Identify which cell holds the provided text, then report its (x, y) central coordinate. 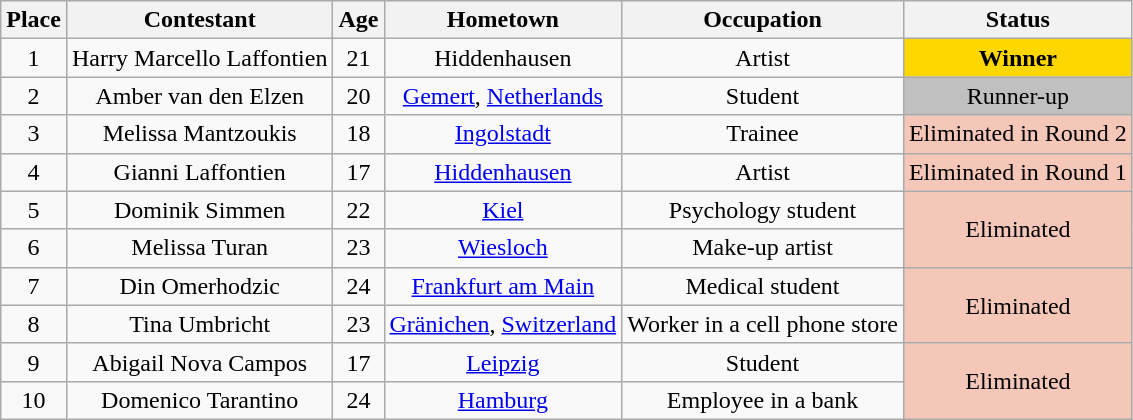
Leipzig (503, 362)
22 (358, 210)
Domenico Tarantino (200, 400)
7 (34, 286)
1 (34, 58)
Tina Umbricht (200, 324)
Psychology student (763, 210)
Abigail Nova Campos (200, 362)
Make-up artist (763, 248)
Occupation (763, 20)
Melissa Turan (200, 248)
Amber van den Elzen (200, 96)
20 (358, 96)
Winner (1018, 58)
8 (34, 324)
Frankfurt am Main (503, 286)
Status (1018, 20)
Wiesloch (503, 248)
Hometown (503, 20)
3 (34, 134)
Eliminated in Round 1 (1018, 172)
4 (34, 172)
18 (358, 134)
Gianni Laffontien (200, 172)
Din Omerhodzic (200, 286)
5 (34, 210)
Medical student (763, 286)
Harry Marcello Laffontien (200, 58)
Gränichen, Switzerland (503, 324)
Age (358, 20)
Gemert, Netherlands (503, 96)
21 (358, 58)
Ingolstadt (503, 134)
6 (34, 248)
Place (34, 20)
Trainee (763, 134)
Melissa Mantzoukis (200, 134)
Hamburg (503, 400)
Contestant (200, 20)
Kiel (503, 210)
2 (34, 96)
Dominik Simmen (200, 210)
Runner-up (1018, 96)
Worker in a cell phone store (763, 324)
10 (34, 400)
Employee in a bank (763, 400)
Eliminated in Round 2 (1018, 134)
9 (34, 362)
